Pinpoint the cell where the given text exists, returning its [x, y] midpoint coordinate. 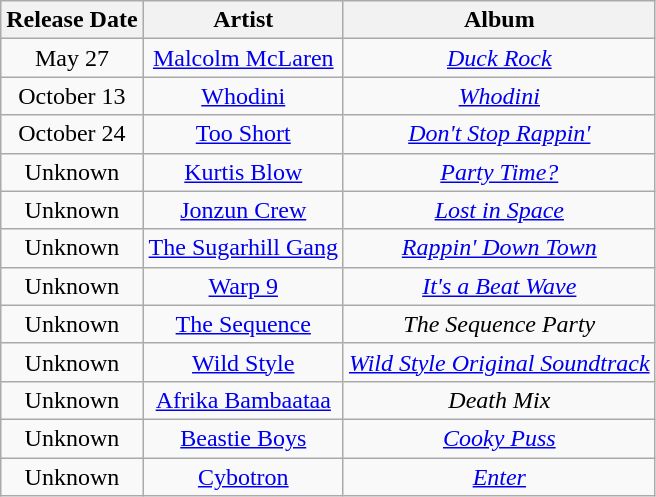
October 24 [72, 134]
Wild Style Original Soundtrack [499, 362]
Album [499, 20]
Wild Style [243, 362]
Cooky Puss [499, 438]
Too Short [243, 134]
The Sequence Party [499, 324]
Malcolm McLaren [243, 58]
Don't Stop Rappin' [499, 134]
The Sequence [243, 324]
Death Mix [499, 400]
Cybotron [243, 477]
Release Date [72, 20]
The Sugarhill Gang [243, 248]
It's a Beat Wave [499, 286]
Warp 9 [243, 286]
Lost in Space [499, 210]
Kurtis Blow [243, 172]
Beastie Boys [243, 438]
Afrika Bambaataa [243, 400]
May 27 [72, 58]
Duck Rock [499, 58]
Artist [243, 20]
Enter [499, 477]
October 13 [72, 96]
Rappin' Down Town [499, 248]
Party Time? [499, 172]
Jonzun Crew [243, 210]
